Search for the cell housing the specified text and yield its (x, y) center coordinate. 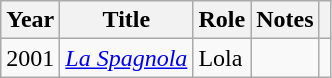
Notes (285, 20)
Lola (222, 58)
2001 (30, 58)
La Spagnola (126, 58)
Role (222, 20)
Year (30, 20)
Title (126, 20)
